Find where the given text appears and provide that cell's center as [x, y] coordinate. 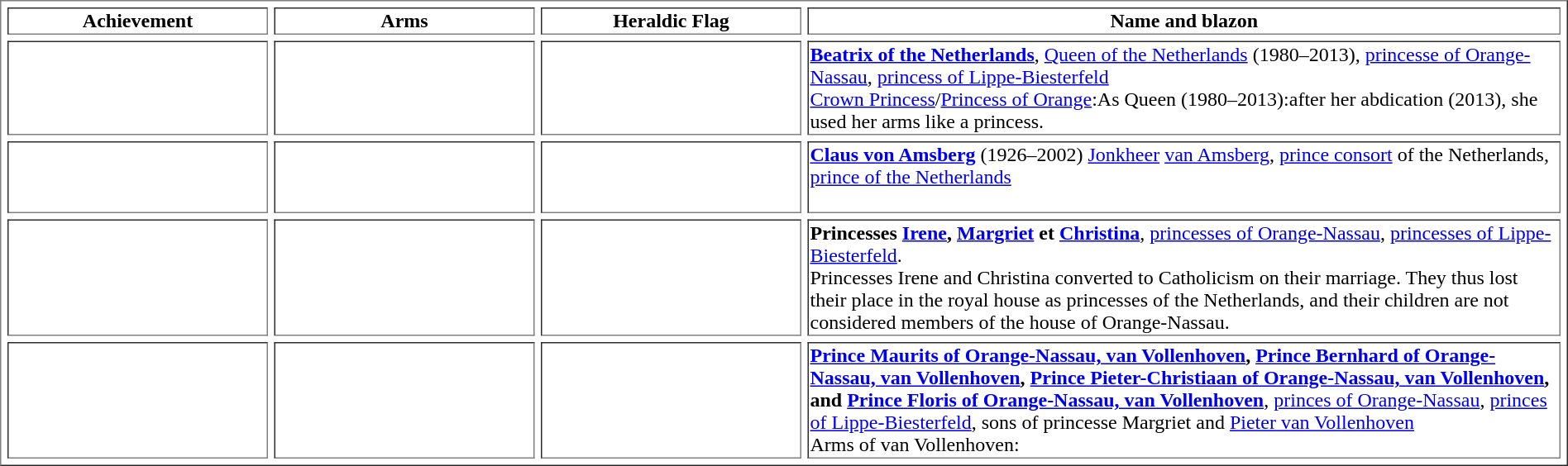
Name and blazon [1183, 21]
Heraldic Flag [672, 21]
Claus von Amsberg (1926–2002) Jonkheer van Amsberg, prince consort of the Netherlands, prince of the Netherlands [1183, 177]
Arms [405, 21]
Achievement [137, 21]
